Pinpoint the cell where the given text exists, returning its [X, Y] midpoint coordinate. 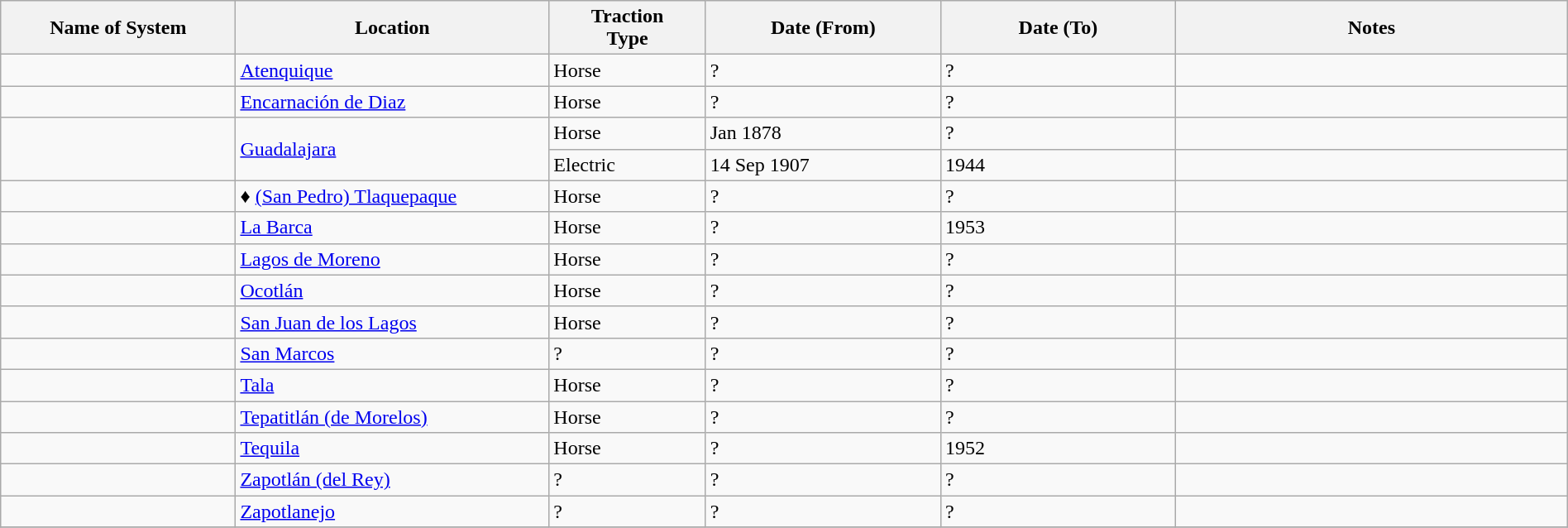
Electric [627, 165]
Zapotlanejo [392, 511]
San Juan de los Lagos [392, 322]
Name of System [118, 28]
1953 [1058, 228]
Atenquique [392, 70]
Lagos de Moreno [392, 259]
Tepatitlán (de Morelos) [392, 416]
Jan 1878 [823, 133]
Ocotlán [392, 290]
Tala [392, 385]
1952 [1058, 449]
La Barca [392, 228]
Zapotlán (del Rey) [392, 480]
♦ (San Pedro) Tlaquepaque [392, 196]
14 Sep 1907 [823, 165]
Guadalajara [392, 149]
Date (From) [823, 28]
TractionType [627, 28]
Date (To) [1058, 28]
San Marcos [392, 353]
Notes [1372, 28]
Tequila [392, 449]
Location [392, 28]
Encarnación de Diaz [392, 102]
1944 [1058, 165]
